Locate the cell with the specified text and output its [x, y] center coordinate. 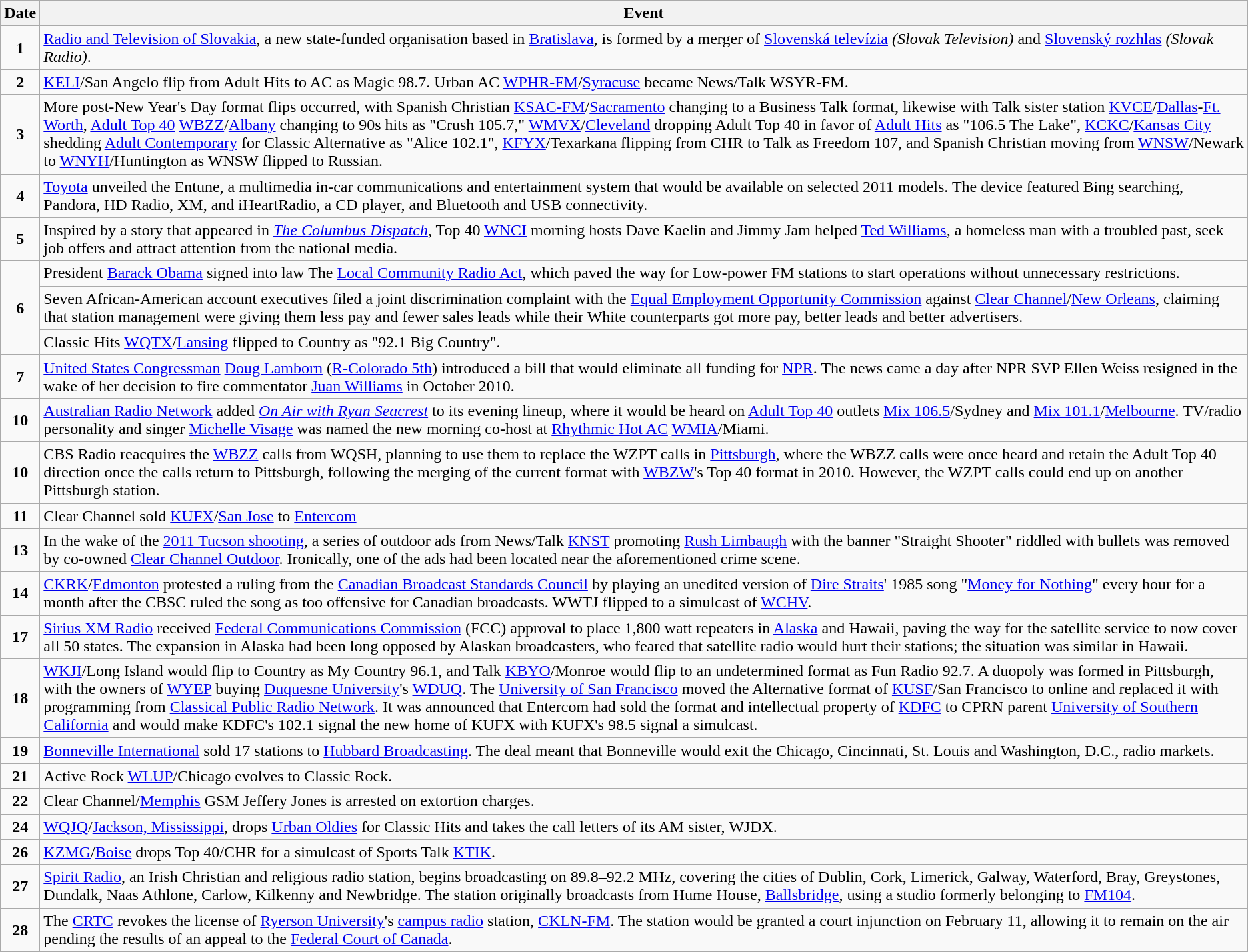
KELI/San Angelo flip from Adult Hits to AC as Magic 98.7. Urban AC WPHR-FM/Syracuse became News/Talk WSYR-FM. [644, 82]
11 [20, 515]
14 [20, 593]
KZMG/Boise drops Top 40/CHR for a simulcast of Sports Talk KTIK. [644, 852]
Classic Hits WQTX/Lansing flipped to Country as "92.1 Big Country". [644, 342]
17 [20, 637]
Clear Channel sold KUFX/San Jose to Entercom [644, 515]
13 [20, 551]
Event [644, 13]
Clear Channel/Memphis GSM Jeffery Jones is arrested on extortion charges. [644, 801]
2 [20, 82]
19 [20, 751]
18 [20, 699]
Date [20, 13]
Active Rock WLUP/Chicago evolves to Classic Rock. [644, 776]
28 [20, 929]
21 [20, 776]
1 [20, 48]
26 [20, 852]
6 [20, 308]
24 [20, 827]
22 [20, 801]
7 [20, 376]
27 [20, 887]
5 [20, 239]
4 [20, 196]
WQJQ/Jackson, Mississippi, drops Urban Oldies for Classic Hits and takes the call letters of its AM sister, WJDX. [644, 827]
3 [20, 135]
